Search for the cell housing the specified text and yield its [x, y] center coordinate. 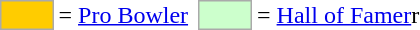
= Pro Bowler [124, 15]
